From the cell containing the given text, extract its center point as (X, Y) coordinate. 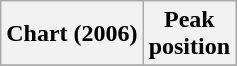
Peakposition (189, 34)
Chart (2006) (72, 34)
